For the text-containing cell, return its midpoint in [x, y] coordinate format. 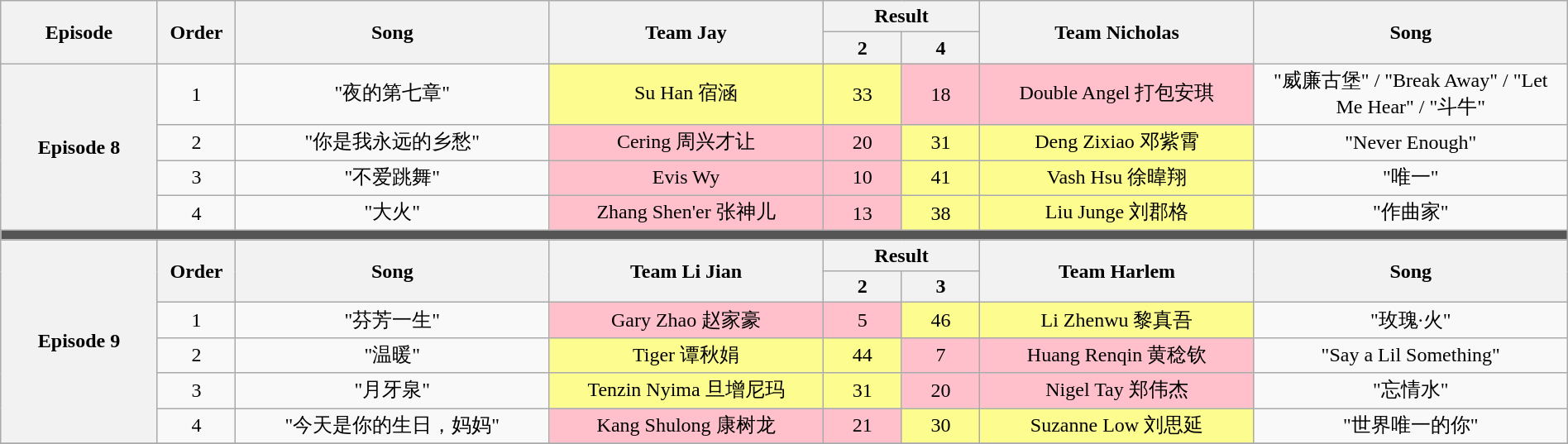
10 [862, 179]
38 [941, 213]
"唯一" [1411, 179]
Suzanne Low 刘思延 [1117, 427]
21 [862, 427]
"Say a Lil Something" [1411, 356]
Double Angel 打包安琪 [1117, 94]
"威廉古堡" / "Break Away" / "Let Me Hear" / "斗牛" [1411, 94]
13 [862, 213]
Huang Renqin 黄稔钦 [1117, 356]
Team Nicholas [1117, 32]
Team Harlem [1117, 271]
"大火" [392, 213]
"你是我永远的乡愁" [392, 142]
Tenzin Nyima 旦增尼玛 [686, 390]
44 [862, 356]
Episode 8 [79, 147]
Evis Wy [686, 179]
Su Han 宿涵 [686, 94]
Episode 9 [79, 341]
Deng Zixiao 邓紫霄 [1117, 142]
Tiger 谭秋娟 [686, 356]
"不爱跳舞" [392, 179]
"忘情水" [1411, 390]
33 [862, 94]
Kang Shulong 康树龙 [686, 427]
30 [941, 427]
"玫瑰·火" [1411, 321]
Vash Hsu 徐暐翔 [1117, 179]
41 [941, 179]
5 [862, 321]
7 [941, 356]
Team Jay [686, 32]
Zhang Shen'er 张神儿 [686, 213]
Liu Junge 刘郡格 [1117, 213]
"作曲家" [1411, 213]
"夜的第七章" [392, 94]
46 [941, 321]
"芬芳一生" [392, 321]
"Never Enough" [1411, 142]
18 [941, 94]
Team Li Jian [686, 271]
Cering 周兴才让 [686, 142]
Episode [79, 32]
Gary Zhao 赵家豪 [686, 321]
Nigel Tay 郑伟杰 [1117, 390]
"温暖" [392, 356]
"今天是你的生日，妈妈" [392, 427]
Li Zhenwu 黎真吾 [1117, 321]
"世界唯一的你" [1411, 427]
"月牙泉" [392, 390]
